Search for the cell housing the specified text and yield its [X, Y] center coordinate. 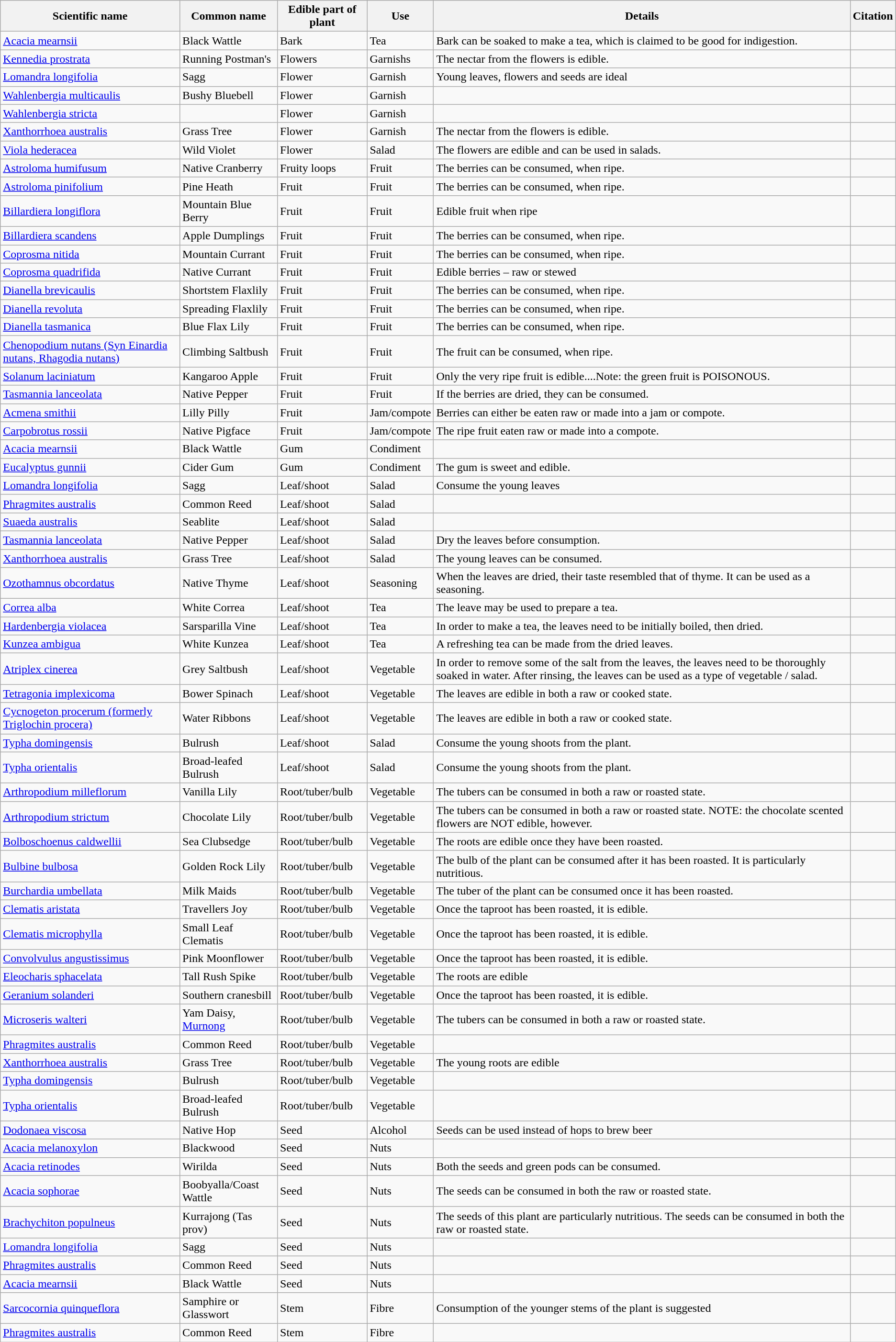
Consumption of the younger stems of the plant is suggested [642, 1308]
Convolvulus angustissimus [90, 959]
Arthropodium strictum [90, 816]
Details [642, 16]
Suaeda australis [90, 522]
Viola hederacea [90, 150]
The seeds can be consumed in both the raw or roasted state. [642, 1191]
Seeds can be used instead of hops to brew beer [642, 1130]
Sea Clubsedge [229, 841]
The roots are edible [642, 977]
Native Pigface [229, 431]
Yam Daisy, Murnong [229, 1019]
The leave may be used to prepare a tea. [642, 608]
Clematis microphylla [90, 933]
The ripe fruit eaten raw or made into a compote. [642, 431]
Mountain Currant [229, 254]
Bark can be soaked to make a tea, which is claimed to be good for indigestion. [642, 41]
Dianella revoluta [90, 309]
Citation [873, 16]
Acmena smithii [90, 413]
Flowers [323, 59]
Kunzea ambigua [90, 644]
Tetragonia implexicoma [90, 693]
Apple Dumplings [229, 235]
Solanum laciniatum [90, 376]
Kurrajong (Tas prov) [229, 1222]
The young leaves can be consumed. [642, 559]
Acacia retinodes [90, 1166]
Sarsparilla Vine [229, 626]
Native Currant [229, 272]
Native Thyme [229, 583]
Garnishs [400, 59]
Native Cranberry [229, 168]
Mountain Blue Berry [229, 211]
Chenopodium nutans (Syn Einardia nutans, Rhagodia nutans) [90, 351]
Coprosma quadrifida [90, 272]
Microseris walteri [90, 1019]
The gum is sweet and edible. [642, 467]
If the berries are dried, they can be consumed. [642, 394]
Only the very ripe fruit is edible....Note: the green fruit is POISONOUS. [642, 376]
In order to make a tea, the leaves need to be initially boiled, then dried. [642, 626]
The tubers can be consumed in both a raw or roasted state. NOTE: the chocolate scented flowers are NOT edible, however. [642, 816]
Kennedia prostrata [90, 59]
Both the seeds and green pods can be consumed. [642, 1166]
Scientific name [90, 16]
The fruit can be consumed, when ripe. [642, 351]
Bark [323, 41]
Dianella tasmanica [90, 327]
Samphire or Glasswort [229, 1308]
Lilly Pilly [229, 413]
A refreshing tea can be made from the dried leaves. [642, 644]
Eleocharis sphacelata [90, 977]
White Kunzea [229, 644]
Boobyalla/Coast Wattle [229, 1191]
Vanilla Lily [229, 792]
Climbing Saltbush [229, 351]
Burchardia umbellata [90, 891]
Dianella brevicaulis [90, 291]
Consume the young leaves [642, 485]
White Correa [229, 608]
Wirilda [229, 1166]
The seeds of this plant are particularly nutritious. The seeds can be consumed in both the raw or roasted state. [642, 1222]
Acacia melanoxylon [90, 1148]
Grey Saltbush [229, 669]
Running Postman's [229, 59]
The young roots are edible [642, 1062]
Eucalyptus gunnii [90, 467]
Clematis aristata [90, 909]
Common name [229, 16]
Billardiera longiflora [90, 211]
Water Ribbons [229, 718]
Milk Maids [229, 891]
Geranium solanderi [90, 995]
Atriplex cinerea [90, 669]
Bulbine bulbosa [90, 866]
Spreading Flaxlily [229, 309]
Edible fruit when ripe [642, 211]
Dodonaea viscosa [90, 1130]
Wahlenbergia stricta [90, 113]
Coprosma nitida [90, 254]
Chocolate Lily [229, 816]
Bower Spinach [229, 693]
Small Leaf Clematis [229, 933]
Arthropodium milleflorum [90, 792]
Pink Moonflower [229, 959]
Southern cranesbill [229, 995]
Correa alba [90, 608]
Bushy Bluebell [229, 95]
Use [400, 16]
Blue Flax Lily [229, 327]
Tall Rush Spike [229, 977]
Edible part of plant [323, 16]
Wild Violet [229, 150]
Blackwood [229, 1148]
The roots are edible once they have been roasted. [642, 841]
Kangaroo Apple [229, 376]
Astroloma humifusum [90, 168]
Ozothamnus obcordatus [90, 583]
Brachychiton populneus [90, 1222]
Billardiera scandens [90, 235]
Travellers Joy [229, 909]
Sarcocornia quinqueflora [90, 1308]
The bulb of the plant can be consumed after it has been roasted. It is particularly nutritious. [642, 866]
Wahlenbergia multicaulis [90, 95]
Young leaves, flowers and seeds are ideal [642, 77]
Carpobrotus rossii [90, 431]
Alcohol [400, 1130]
Bolboschoenus caldwellii [90, 841]
Edible berries – raw or stewed [642, 272]
The flowers are edible and can be used in salads. [642, 150]
Native Hop [229, 1130]
Seasoning [400, 583]
Cider Gum [229, 467]
Dry the leaves before consumption. [642, 540]
The tuber of the plant can be consumed once it has been roasted. [642, 891]
When the leaves are dried, their taste resembled that of thyme. It can be used as a seasoning. [642, 583]
Acacia sophorae [90, 1191]
Fruity loops [323, 168]
Seablite [229, 522]
Berries can either be eaten raw or made into a jam or compote. [642, 413]
Cycnogeton procerum (formerly Triglochin procera) [90, 718]
Golden Rock Lily [229, 866]
Astroloma pinifolium [90, 186]
Hardenbergia violacea [90, 626]
Shortstem Flaxlily [229, 291]
Pine Heath [229, 186]
